Capture the cell that displays the provided text and extract its [x, y] central coordinate. 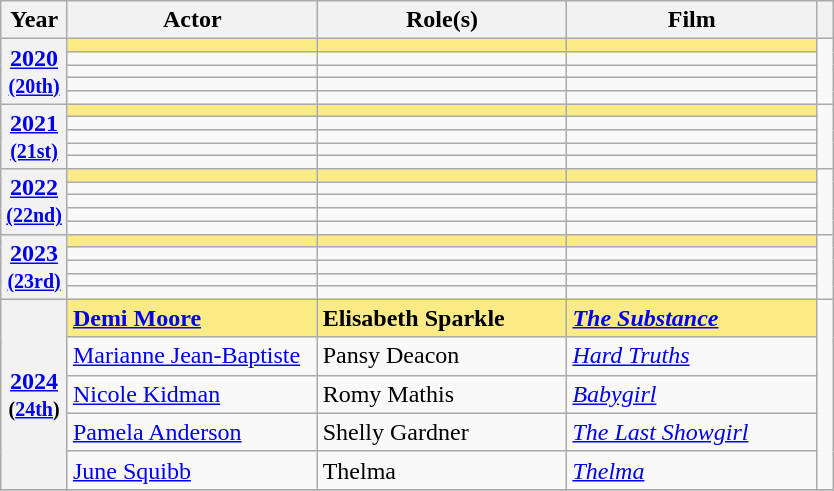
Romy Mathis [442, 394]
Marianne Jean-Baptiste [192, 356]
Elisabeth Sparkle [442, 318]
Pamela Anderson [192, 432]
Actor [192, 20]
The Last Showgirl [692, 432]
2020 (20th) [34, 72]
2024(24th) [34, 394]
Demi Moore [192, 318]
2023(23rd) [34, 266]
Film [692, 20]
Year [34, 20]
The Substance [692, 318]
Babygirl [692, 394]
Role(s) [442, 20]
Hard Truths [692, 356]
Nicole Kidman [192, 394]
June Squibb [192, 470]
Shelly Gardner [442, 432]
2022 (22nd) [34, 202]
2021 (21st) [34, 136]
Pansy Deacon [442, 356]
